Locate the cell with the specified text and output its [X, Y] center coordinate. 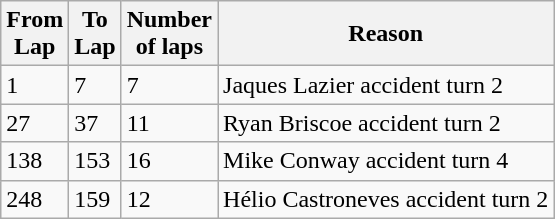
12 [169, 199]
153 [95, 161]
27 [35, 123]
16 [169, 161]
248 [35, 199]
Mike Conway accident turn 4 [386, 161]
11 [169, 123]
1 [35, 85]
Hélio Castroneves accident turn 2 [386, 199]
Ryan Briscoe accident turn 2 [386, 123]
Reason [386, 34]
37 [95, 123]
FromLap [35, 34]
Jaques Lazier accident turn 2 [386, 85]
Numberof laps [169, 34]
ToLap [95, 34]
159 [95, 199]
138 [35, 161]
